From the cell containing the given text, extract its center point as (X, Y) coordinate. 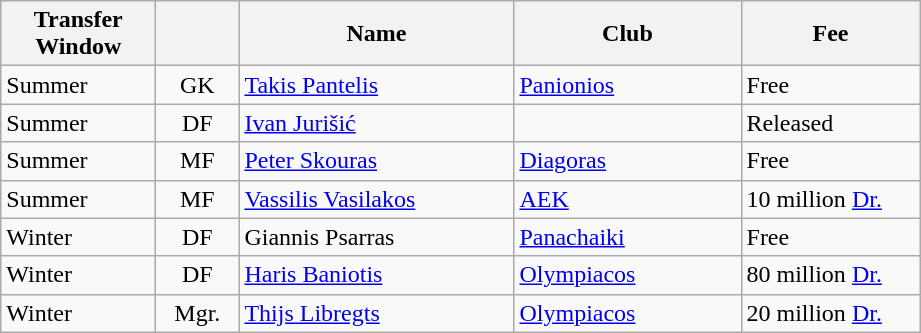
Vassilis Vasilakos (376, 199)
Club (628, 34)
GK (198, 85)
Transfer Window (78, 34)
Panachaiki (628, 237)
Mgr. (198, 313)
Ivan Jurišić (376, 123)
Name (376, 34)
80 million Dr. (830, 275)
Giannis Psarras (376, 237)
Takis Pantelis (376, 85)
Panionios (628, 85)
Diagoras (628, 161)
Thijs Libregts (376, 313)
AEK (628, 199)
20 million Dr. (830, 313)
10 million Dr. (830, 199)
Haris Baniotis (376, 275)
Peter Skouras (376, 161)
Fee (830, 34)
Released (830, 123)
